Search for the cell housing the specified text and yield its (x, y) center coordinate. 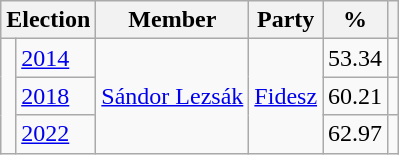
Election (48, 20)
2014 (56, 58)
2022 (56, 134)
60.21 (356, 96)
Member (172, 20)
Fidesz (286, 96)
% (356, 20)
2018 (56, 96)
53.34 (356, 58)
Sándor Lezsák (172, 96)
Party (286, 20)
62.97 (356, 134)
